Identify which cell holds the provided text, then report its (X, Y) central coordinate. 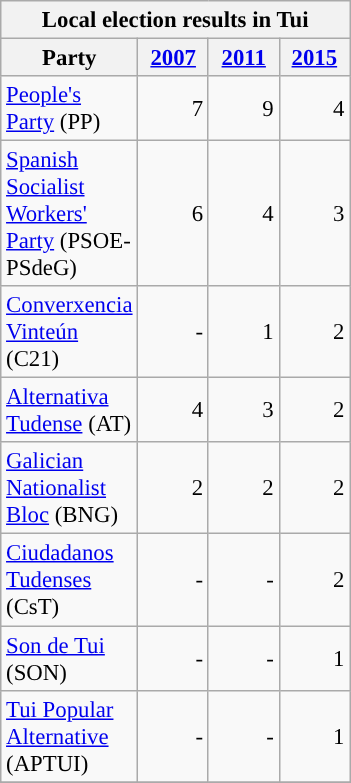
9 (244, 108)
Son de Tui (SON) (70, 658)
Galician Nationalist Bloc (BNG) (70, 488)
6 (174, 214)
Ciudadanos Tudenses (CsT) (70, 580)
2007 (174, 58)
Spanish Socialist Workers' Party (PSOE-PSdeG) (70, 214)
Alternativa Tudense (AT) (70, 410)
2011 (244, 58)
7 (174, 108)
Converxencia Vinteún (C21) (70, 332)
2015 (314, 58)
Local election results in Tui (176, 20)
Party (70, 58)
Tui Popular Alternative (APTUI) (70, 736)
People's Party (PP) (70, 108)
